Scan for the cell matching the given text and deliver its [X, Y] coordinate at center. 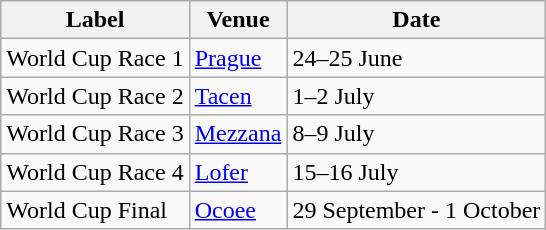
8–9 July [416, 134]
1–2 July [416, 96]
World Cup Race 1 [95, 58]
Mezzana [238, 134]
Lofer [238, 172]
Ocoee [238, 210]
World Cup Race 3 [95, 134]
Tacen [238, 96]
24–25 June [416, 58]
29 September - 1 October [416, 210]
Prague [238, 58]
Date [416, 20]
World Cup Race 2 [95, 96]
World Cup Race 4 [95, 172]
Label [95, 20]
World Cup Final [95, 210]
Venue [238, 20]
15–16 July [416, 172]
